Capture the cell that displays the provided text and extract its (X, Y) central coordinate. 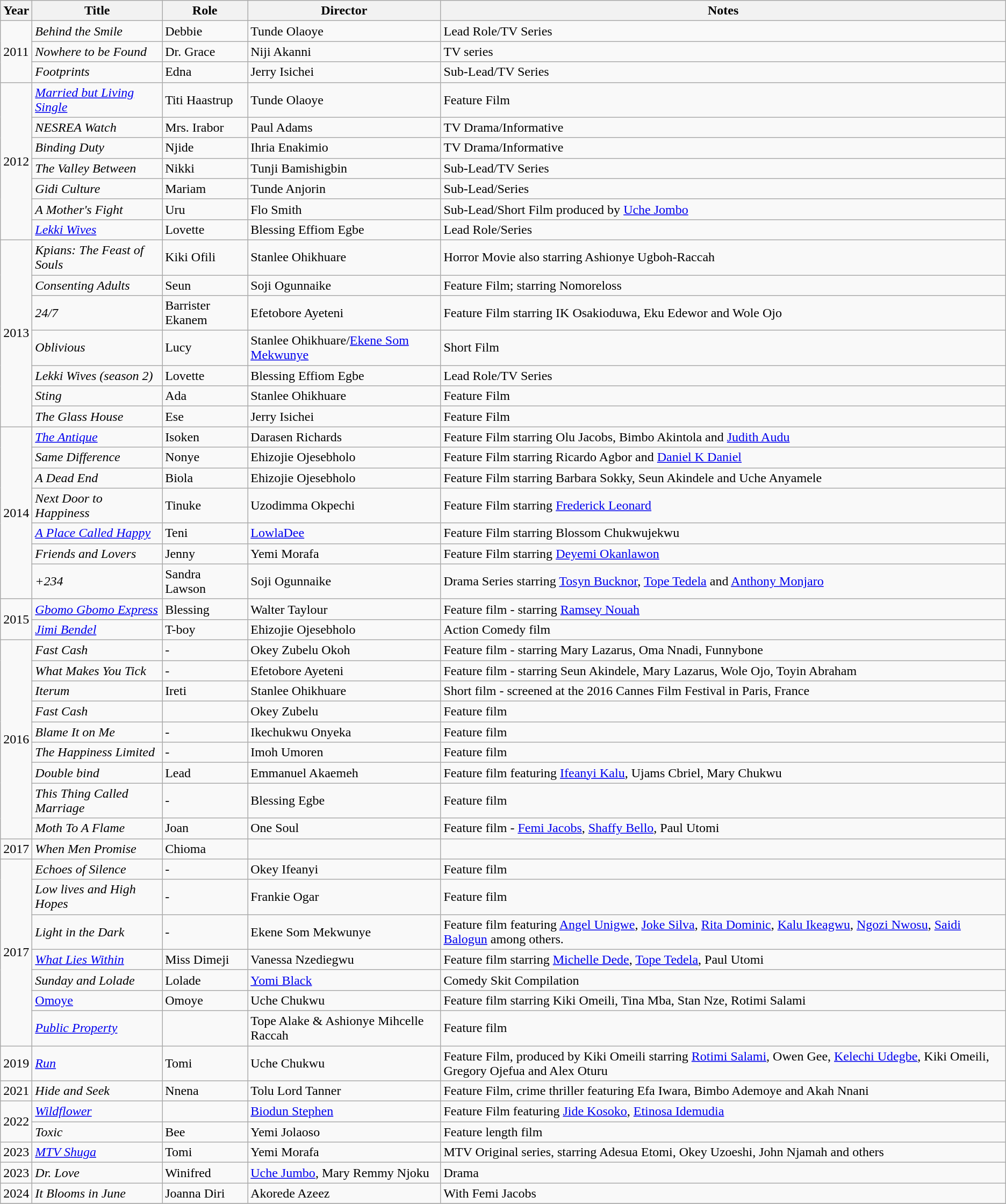
With Femi Jacobs (723, 1193)
Lolade (205, 980)
Tope Alake & Ashionye Mihcelle Raccah (344, 1028)
Sandra Lawson (205, 582)
Feature Film starring Barbara Sokky, Seun Akindele and Uche Anyamele (723, 478)
Chioma (205, 849)
Behind the Smile (97, 31)
24/7 (97, 313)
2012 (16, 161)
Yemi Jolaoso (344, 1132)
Debbie (205, 31)
Iterum (97, 691)
Public Property (97, 1028)
Feature length film (723, 1132)
Dr. Grace (205, 52)
What Lies Within (97, 959)
Tinuke (205, 505)
Feature film featuring Angel Unigwe, Joke Silva, Rita Dominic, Kalu Ikeagwu, Ngozi Nwosu, Saidi Balogun among others. (723, 932)
Lekki Wives (97, 230)
Paul Adams (344, 127)
One Soul (344, 828)
The Glass House (97, 417)
Okey Zubelu (344, 712)
Gbomo Gbomo Express (97, 609)
Next Door to Happiness (97, 505)
Light in the Dark (97, 932)
Ekene Som Mekwunye (344, 932)
Lucy (205, 348)
TV series (723, 52)
Footprints (97, 72)
Kpians: The Feast of Souls (97, 257)
Feature Film starring Frederick Leonard (723, 505)
Biola (205, 478)
Short film - screened at the 2016 Cannes Film Festival in Paris, France (723, 691)
Feature film featuring Ifeanyi Kalu, Ujams Cbriel, Mary Chukwu (723, 773)
Feature film - Femi Jacobs, Shaffy Bello, Paul Utomi (723, 828)
Feature Film starring Ricardo Agbor and Daniel K Daniel (723, 457)
Barrister Ekanem (205, 313)
It Blooms in June (97, 1193)
Gidi Culture (97, 189)
Moth To A Flame (97, 828)
Short Film (723, 348)
Walter Taylour (344, 609)
T-boy (205, 629)
Feature Film starring Olu Jacobs, Bimbo Akintola and Judith Audu (723, 437)
2014 (16, 513)
Njide (205, 148)
Tunji Bamishigbin (344, 168)
Role (205, 11)
Drama Series starring Tosyn Bucknor, Tope Tedela and Anthony Monjaro (723, 582)
Hide and Seek (97, 1091)
Mrs. Irabor (205, 127)
Feature film - starring Mary Lazarus, Oma Nnadi, Funnybone (723, 650)
Akorede Azeez (344, 1193)
Yomi Black (344, 980)
Feature Film, crime thriller featuring Efa Iwara, Bimbo Ademoye and Akah Nnani (723, 1091)
Binding Duty (97, 148)
The Happiness Limited (97, 752)
Feature Film; starring Nomoreloss (723, 285)
Sting (97, 396)
Blessing Egbe (344, 801)
Blame It on Me (97, 732)
Bee (205, 1132)
2019 (16, 1063)
Winifred (205, 1173)
2013 (16, 333)
Friends and Lovers (97, 554)
MTV Shuga (97, 1152)
Okey Ifeanyi (344, 869)
2024 (16, 1193)
Ihria Enakimio (344, 148)
Uzodimma Okpechi (344, 505)
Run (97, 1063)
Notes (723, 11)
Oblivious (97, 348)
2022 (16, 1122)
Darasen Richards (344, 437)
Year (16, 11)
Sub-Lead/Short Film produced by Uche Jombo (723, 209)
The Antique (97, 437)
Feature Film featuring Jide Kosoko, Etinosa Idemudia (723, 1112)
MTV Original series, starring Adesua Etomi, Okey Uzoeshi, John Njamah and others (723, 1152)
Mariam (205, 189)
Ada (205, 396)
2011 (16, 52)
Ese (205, 417)
Consenting Adults (97, 285)
A Place Called Happy (97, 533)
Wildflower (97, 1112)
Okey Zubelu Okoh (344, 650)
Feature film - starring Seun Akindele, Mary Lazarus, Wole Ojo, Toyin Abraham (723, 670)
Feature film starring Kiki Omeili, Tina Mba, Stan Nze, Rotimi Salami (723, 1000)
Joan (205, 828)
Niji Akanni (344, 52)
Horror Movie also starring Ashionye Ugboh-Raccah (723, 257)
Teni (205, 533)
Toxic (97, 1132)
Low lives and High Hopes (97, 897)
Frankie Ogar (344, 897)
Sunday and Lolade (97, 980)
When Men Promise (97, 849)
LowlaDee (344, 533)
A Dead End (97, 478)
The Valley Between (97, 168)
Kiki Ofili (205, 257)
NESREA Watch (97, 127)
Ikechukwu Onyeka (344, 732)
Vanessa Nzediegwu (344, 959)
Seun (205, 285)
Stanlee Ohikhuare/Ekene Som Mekwunye (344, 348)
Imoh Umoren (344, 752)
Nowhere to be Found (97, 52)
Echoes of Silence (97, 869)
2016 (16, 739)
Biodun Stephen (344, 1112)
Feature Film starring IK Osakioduwa, Eku Edewor and Wole Ojo (723, 313)
2015 (16, 619)
Blessing (205, 609)
Jenny (205, 554)
Uche Jumbo, Mary Remmy Njoku (344, 1173)
Emmanuel Akaemeh (344, 773)
Same Difference (97, 457)
Feature Film, produced by Kiki Omeili starring Rotimi Salami, Owen Gee, Kelechi Udegbe, Kiki Omeili, Gregory Ojefua and Alex Oturu (723, 1063)
This Thing Called Marriage (97, 801)
Dr. Love (97, 1173)
Feature Film starring Deyemi Okanlawon (723, 554)
What Makes You Tick (97, 670)
Sub-Lead/Series (723, 189)
Lekki Wives (season 2) (97, 376)
Tolu Lord Tanner (344, 1091)
Jimi Bendel (97, 629)
2021 (16, 1091)
Feature film starring Michelle Dede, Tope Tedela, Paul Utomi (723, 959)
Nnena (205, 1091)
A Mother's Fight (97, 209)
Tunde Anjorin (344, 189)
Married but Living Single (97, 100)
Comedy Skit Compilation (723, 980)
Action Comedy film (723, 629)
Lead Role/Series (723, 230)
Joanna Diri (205, 1193)
Titi Haastrup (205, 100)
Nikki (205, 168)
Flo Smith (344, 209)
+234 (97, 582)
Nonye (205, 457)
Ireti (205, 691)
Director (344, 11)
Edna (205, 72)
Uru (205, 209)
Miss Dimeji (205, 959)
Feature film - starring Ramsey Nouah (723, 609)
Double bind (97, 773)
Title (97, 11)
Feature Film starring Blossom Chukwujekwu (723, 533)
Isoken (205, 437)
Lead (205, 773)
Drama (723, 1173)
